Capture the cell that displays the provided text and extract its [X, Y] central coordinate. 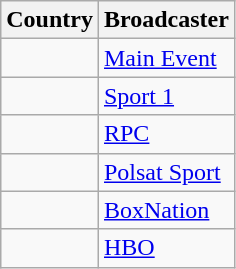
HBO [166, 248]
Main Event [166, 58]
Country [50, 20]
RPC [166, 134]
Polsat Sport [166, 172]
Sport 1 [166, 96]
BoxNation [166, 210]
Broadcaster [166, 20]
